Provide the [X, Y] coordinate of the cell's center where the given text is located.  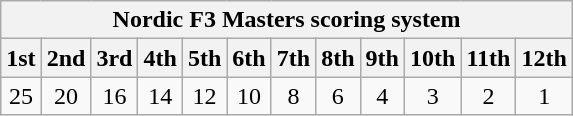
25 [21, 96]
20 [66, 96]
10 [249, 96]
1st [21, 58]
10th [432, 58]
4 [382, 96]
7th [293, 58]
12 [204, 96]
4th [160, 58]
8 [293, 96]
16 [114, 96]
6th [249, 58]
3 [432, 96]
Nordic F3 Masters scoring system [287, 20]
11th [488, 58]
9th [382, 58]
8th [338, 58]
2nd [66, 58]
12th [544, 58]
5th [204, 58]
3rd [114, 58]
2 [488, 96]
14 [160, 96]
6 [338, 96]
1 [544, 96]
